Return (x, y) of the center of cell containing provided text 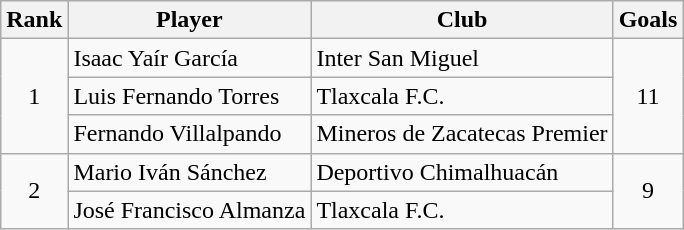
Fernando Villalpando (190, 134)
Inter San Miguel (462, 58)
9 (648, 191)
Mario Iván Sánchez (190, 172)
Deportivo Chimalhuacán (462, 172)
Player (190, 20)
Mineros de Zacatecas Premier (462, 134)
José Francisco Almanza (190, 210)
Rank (34, 20)
Goals (648, 20)
2 (34, 191)
Club (462, 20)
1 (34, 96)
11 (648, 96)
Isaac Yaír García (190, 58)
Luis Fernando Torres (190, 96)
